Search for the cell housing the specified text and yield its [x, y] center coordinate. 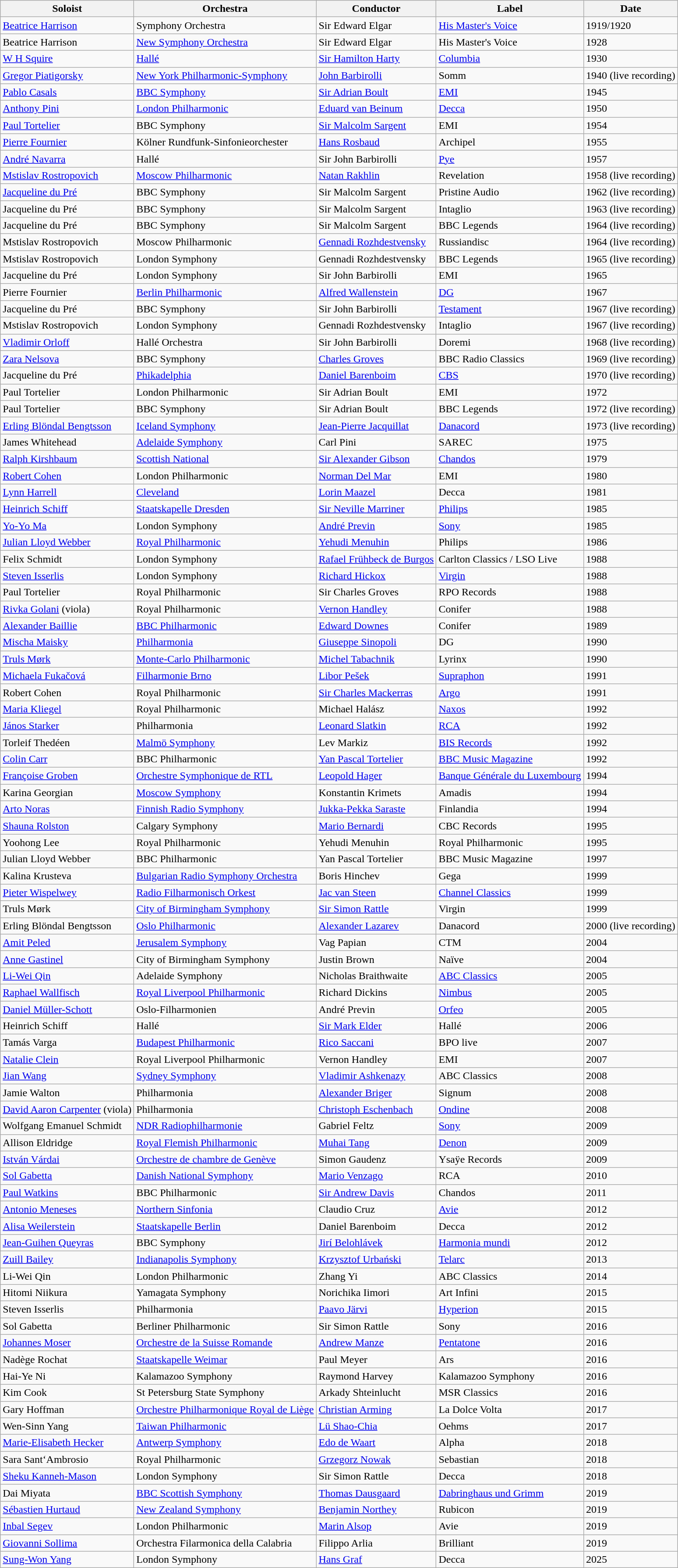
Gary Hoffman [67, 1409]
Wen-Sinn Yang [67, 1426]
Christian Arming [376, 1409]
Gega [510, 876]
1963 (live recording) [631, 209]
Zhang Yi [376, 1276]
Kölner Rundfunk-Sinfonieorchester [225, 142]
Berliner Philharmonic [225, 1326]
Northern Sinfonia [225, 1209]
Naïve [510, 959]
Hitomi Niikura [67, 1293]
Berlin Philharmonic [225, 292]
Staatskapelle Berlin [225, 1226]
BBC Radio Classics [510, 359]
Gabriel Feltz [376, 1126]
Anne Gastinel [67, 959]
Rico Saccani [376, 1043]
Sébastien Hurtaud [67, 1509]
Signum [510, 1093]
Monte-Carlo Philharmonic [225, 659]
Yoohong Lee [67, 842]
Ralph Kirshbaum [67, 459]
Radio Filharmonisch Orkest [225, 892]
Telarc [510, 1259]
Sydney Symphony [225, 1076]
Symphony Orchestra [225, 25]
Revelation [510, 175]
1955 [631, 142]
Dabringhaus und Grimm [510, 1493]
1981 [631, 492]
Sir Charles Groves [376, 592]
Rafael Frühbeck de Burgos [376, 559]
Amadis [510, 793]
Conductor [376, 9]
Pentatone [510, 1343]
Archipel [510, 142]
Alexander Lazarev [376, 926]
Marin Alsop [376, 1526]
Norman Del Mar [376, 475]
Alexander Baillie [67, 626]
2011 [631, 1193]
Natan Rakhlin [376, 175]
Oslo-Filharmonien [225, 1009]
CBS [510, 375]
1979 [631, 459]
Raphael Wallfisch [67, 992]
Filharmonie Brno [225, 676]
Naxos [510, 709]
Alexander Briger [376, 1093]
1970 (live recording) [631, 375]
Dai Miyata [67, 1493]
Felix Schmidt [67, 559]
1940 (live recording) [631, 75]
W H Squire [67, 59]
Sir Neville Marriner [376, 509]
Pieter Wispelwey [67, 892]
1965 (live recording) [631, 259]
1954 [631, 125]
Lyrinx [510, 659]
1968 (live recording) [631, 342]
Jamie Walton [67, 1093]
Hans Rosbaud [376, 142]
Alpha [510, 1443]
James Whitehead [67, 442]
John Barbirolli [376, 75]
Gregor Piatigorsky [67, 75]
Giuseppe Sinopoli [376, 642]
Giovanni Sollima [67, 1543]
Colin Carr [67, 759]
1969 (live recording) [631, 359]
Banque Générale du Luxembourg [510, 776]
Mario Venzago [376, 1176]
Finlandia [510, 809]
Amit Peled [67, 942]
Benjamin Northey [376, 1509]
Royal Flemish Philharmonic [225, 1143]
Vag Papian [376, 942]
Johannes Moser [67, 1343]
Argo [510, 692]
Sir Mark Elder [376, 1026]
1945 [631, 92]
1967 [631, 292]
Boris Hinchev [376, 876]
Daniel Müller-Schott [67, 1009]
Vladimir Ashkenazy [376, 1076]
BIS Records [510, 743]
Arto Noras [67, 809]
1962 (live recording) [631, 192]
Hyperion [510, 1310]
Sir Hamilton Harty [376, 59]
Shauna Rolston [67, 826]
Krzysztof Urbański [376, 1259]
SAREC [510, 442]
La Dolce Volta [510, 1409]
Michel Tabachnik [376, 659]
Jean-Guihen Queyras [67, 1242]
Orchestre de chambre de Genève [225, 1159]
Claudio Cruz [376, 1209]
MSR Classics [510, 1393]
Torleif Thedéen [67, 743]
Soloist [67, 9]
1980 [631, 475]
Grzegorz Nowak [376, 1459]
Bulgarian Radio Symphony Orchestra [225, 876]
Channel Classics [510, 892]
RPO Records [510, 592]
Lü Shao-Chia [376, 1426]
Wolfgang Emanuel Schmidt [67, 1126]
Edo de Waart [376, 1443]
Paavo Järvi [376, 1310]
CBC Records [510, 826]
Sung-Won Yang [67, 1560]
Vladimir Orloff [67, 342]
Sheku Kanneh-Mason [67, 1476]
Jean-Pierre Jacquillat [376, 425]
2000 (live recording) [631, 926]
Inbal Segev [67, 1526]
Jirí Belohlávek [376, 1242]
Orfeo [510, 1009]
Orchestra [225, 9]
Norichika Iimori [376, 1293]
Pristine Audio [510, 192]
Sara Sant‘Ambrosio [67, 1459]
Carlton Classics / LSO Live [510, 559]
Eduard van Beinum [376, 109]
Kalina Krusteva [67, 876]
Paul Meyer [376, 1359]
1997 [631, 859]
Iceland Symphony [225, 425]
Danish National Symphony [225, 1176]
Jerusalem Symphony [225, 942]
2014 [631, 1276]
Moscow Symphony [225, 793]
Hai-Ye Ni [67, 1376]
Staatskapelle Weimar [225, 1359]
Konstantin Krimets [376, 793]
NDR Radiophilharmonie [225, 1126]
1972 (live recording) [631, 409]
Allison Eldridge [67, 1143]
Oehms [510, 1426]
Harmonia mundi [510, 1242]
Maria Kliegel [67, 709]
David Aaron Carpenter (viola) [67, 1109]
Raymond Harvey [376, 1376]
Antonio Meneses [67, 1209]
Filippo Arlia [376, 1543]
Nadège Rochat [67, 1359]
Budapest Philharmonic [225, 1043]
Staatskapelle Dresden [225, 509]
1950 [631, 109]
Phikadelphia [225, 375]
Orchestre Symphonique de RTL [225, 776]
1973 (live recording) [631, 425]
Label [510, 9]
Simon Gaudenz [376, 1159]
Pablo Casals [67, 92]
Françoise Groben [67, 776]
Nicholas Braithwaite [376, 976]
Carl Pini [376, 442]
Russiandisc [510, 242]
St Petersburg State Symphony [225, 1393]
Rivka Golani (viola) [67, 609]
1958 (live recording) [631, 175]
Orchestre de la Suisse Romande [225, 1343]
Richard Hickox [376, 576]
Supraphon [510, 676]
Tamás Varga [67, 1043]
Sir Charles Mackerras [376, 692]
Karina Georgian [67, 793]
1957 [631, 159]
Anthony Pini [67, 109]
Michaela Fukačová [67, 676]
Edward Downes [376, 626]
1972 [631, 392]
Zuill Bailey [67, 1259]
1986 [631, 542]
János Starker [67, 726]
Somm [510, 75]
Antwerp Symphony [225, 1443]
André Navarra [67, 159]
Scottish National [225, 459]
Ysaÿe Records [510, 1159]
Alfred Wallenstein [376, 292]
Sir Alexander Gibson [376, 459]
Lev Markiz [376, 743]
New York Philharmonic-Symphony [225, 75]
Lynn Harrell [67, 492]
1919/1920 [631, 25]
Mario Bernardi [376, 826]
Leonard Slatkin [376, 726]
Charles Groves [376, 359]
Leopold Hager [376, 776]
2013 [631, 1259]
Libor Pešek [376, 676]
Richard Dickins [376, 992]
Finnish Radio Symphony [225, 809]
Oslo Philharmonic [225, 926]
Jian Wang [67, 1076]
Christoph Eschenbach [376, 1109]
Muhai Tang [376, 1143]
Andrew Manze [376, 1343]
Sebastian [510, 1459]
Doremi [510, 342]
Ondine [510, 1109]
Zara Nelsova [67, 359]
Rubicon [510, 1509]
Taiwan Philharmonic [225, 1426]
New Zealand Symphony [225, 1509]
Mischa Maisky [67, 642]
Thomas Dausgaard [376, 1493]
Cleveland [225, 492]
Indianapolis Symphony [225, 1259]
Pye [510, 159]
Orchestra Filarmonica della Calabria [225, 1543]
István Várdai [67, 1159]
Testament [510, 309]
Ars [510, 1359]
Arkady Shteinlucht [376, 1393]
1930 [631, 59]
Art Infini [510, 1293]
Kim Cook [67, 1393]
1975 [631, 442]
Paul Watkins [67, 1193]
2010 [631, 1176]
1965 [631, 276]
Alisa Weilerstein [67, 1226]
Date [631, 9]
Lorin Maazel [376, 492]
CTM [510, 942]
Yamagata Symphony [225, 1293]
2025 [631, 1560]
2006 [631, 1026]
Brilliant [510, 1543]
Calgary Symphony [225, 826]
Hans Graf [376, 1560]
Columbia [510, 59]
Denon [510, 1143]
1989 [631, 626]
Yo-Yo Ma [67, 526]
New Symphony Orchestra [225, 42]
Michael Halász [376, 709]
Malmö Symphony [225, 743]
Orchestre Philharmonique Royal de Liège [225, 1409]
Jac van Steen [376, 892]
Marie-Elisabeth Hecker [67, 1443]
Sir Andrew Davis [376, 1193]
Hallé Orchestra [225, 342]
Jukka-Pekka Saraste [376, 809]
Natalie Clein [67, 1059]
BPO live [510, 1043]
BBC Scottish Symphony [225, 1493]
Nimbus [510, 992]
Justin Brown [376, 959]
1928 [631, 42]
